Provide the [X, Y] coordinate of the cell's center where the given text is located.  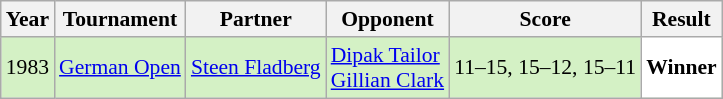
Steen Fladberg [256, 68]
Result [682, 19]
11–15, 15–12, 15–11 [545, 68]
Tournament [120, 19]
Partner [256, 19]
Opponent [388, 19]
Year [28, 19]
1983 [28, 68]
Dipak Tailor Gillian Clark [388, 68]
German Open [120, 68]
Score [545, 19]
Winner [682, 68]
